Provide the [X, Y] coordinate of the cell's center where the given text is located.  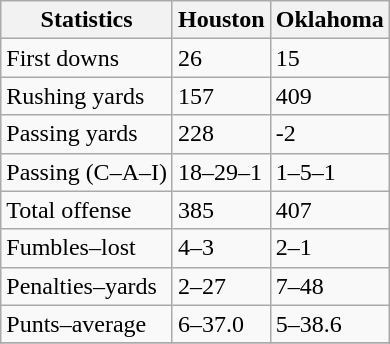
15 [330, 58]
6–37.0 [221, 324]
Passing yards [87, 134]
5–38.6 [330, 324]
First downs [87, 58]
Punts–average [87, 324]
2–1 [330, 248]
Fumbles–lost [87, 248]
Oklahoma [330, 20]
26 [221, 58]
Total offense [87, 210]
-2 [330, 134]
2–27 [221, 286]
407 [330, 210]
4–3 [221, 248]
Houston [221, 20]
1–5–1 [330, 172]
157 [221, 96]
Passing (C–A–I) [87, 172]
7–48 [330, 286]
385 [221, 210]
18–29–1 [221, 172]
Statistics [87, 20]
Rushing yards [87, 96]
409 [330, 96]
Penalties–yards [87, 286]
228 [221, 134]
